Determine the [X, Y] coordinate at the center of the cell enclosing the given text.  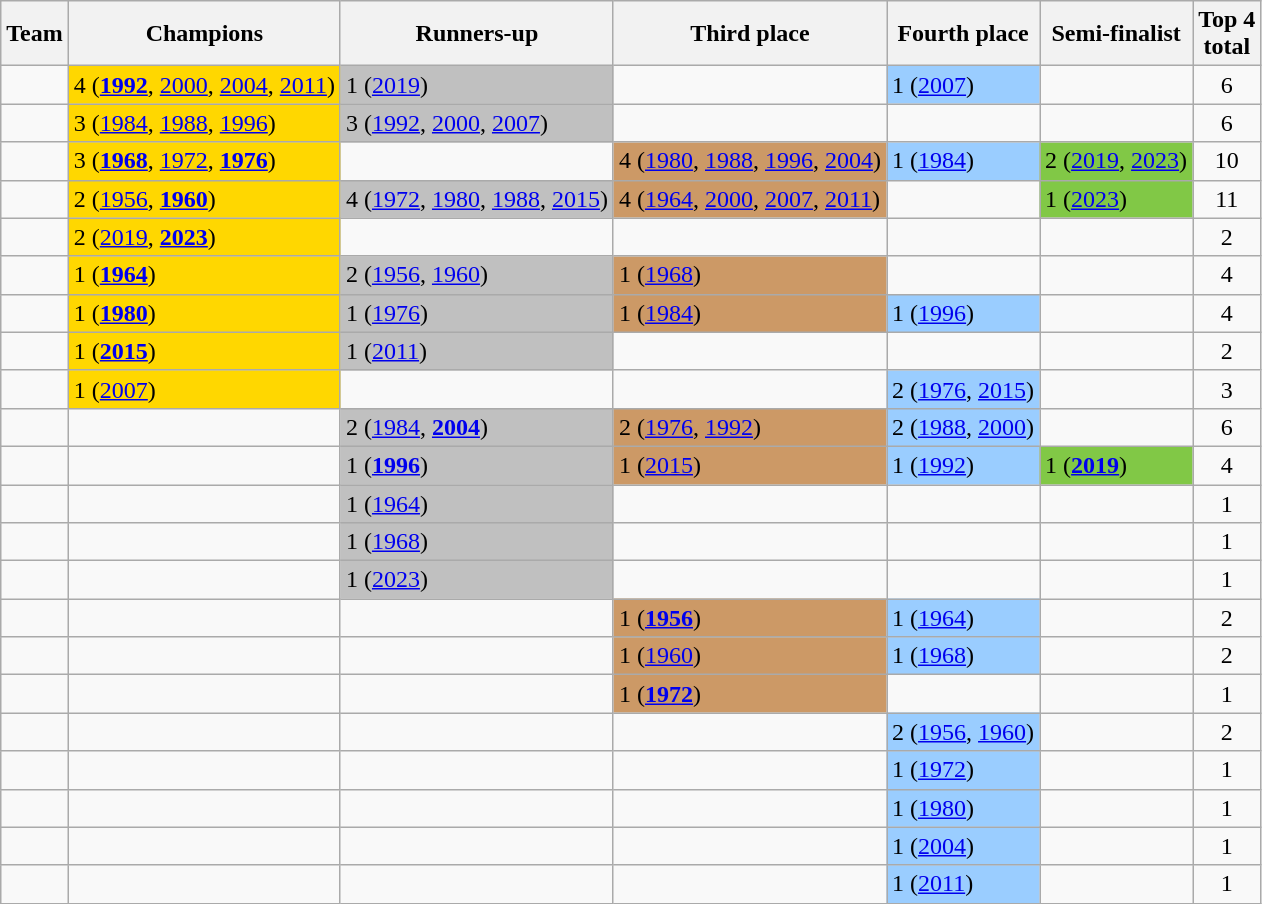
Semi-finalist [1116, 34]
3 [1227, 389]
2 (1976, 2015) [964, 389]
3 (1984, 1988, 1996) [204, 123]
4 (1964, 2000, 2007, 2011) [750, 199]
4 (1972, 1980, 1988, 2015) [476, 199]
4 (1992, 2000, 2004, 2011) [204, 85]
Third place [750, 34]
Runners-up [476, 34]
10 [1227, 161]
1 (1976) [476, 313]
11 [1227, 199]
1 (1992) [964, 465]
1 (1960) [750, 656]
3 (1968, 1972, 1976) [204, 161]
2 (1988, 2000) [964, 427]
2 (1976, 1992) [750, 427]
Fourth place [964, 34]
Team [35, 34]
Champions [204, 34]
4 (1980, 1988, 1996, 2004) [750, 161]
Top 4total [1227, 34]
1 (1956) [750, 618]
3 (1992, 2000, 2007) [476, 123]
1 (2004) [964, 846]
2 (1984, 2004) [476, 427]
